For the text-containing cell, return its midpoint in (X, Y) coordinate format. 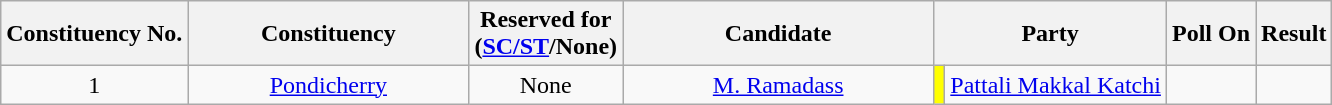
Reserved for(SC/ST/None) (546, 34)
Pondicherry (328, 85)
Constituency (328, 34)
1 (94, 85)
M. Ramadass (778, 85)
Pattali Makkal Katchi (1056, 85)
Poll On (1210, 34)
Party (1050, 34)
Constituency No. (94, 34)
Candidate (778, 34)
Result (1294, 34)
None (546, 85)
